Output the (x, y) coordinate of the center of the cell containing the given text.  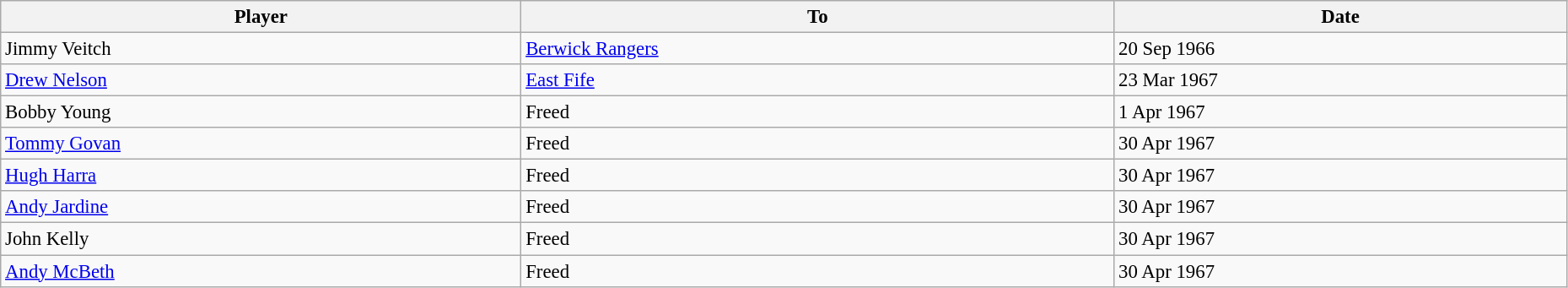
Drew Nelson (261, 80)
To (818, 17)
Berwick Rangers (818, 49)
John Kelly (261, 239)
Tommy Govan (261, 144)
23 Mar 1967 (1341, 80)
Andy McBeth (261, 271)
1 Apr 1967 (1341, 112)
Jimmy Veitch (261, 49)
Date (1341, 17)
Bobby Young (261, 112)
20 Sep 1966 (1341, 49)
Hugh Harra (261, 176)
Andy Jardine (261, 207)
East Fife (818, 80)
Player (261, 17)
